Return the [X, Y] coordinate for the center point of the cell that contains the specified text.  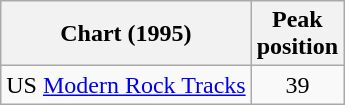
39 [297, 85]
Peakposition [297, 34]
Chart (1995) [126, 34]
US Modern Rock Tracks [126, 85]
